Scan for the cell matching the given text and deliver its [x, y] coordinate at center. 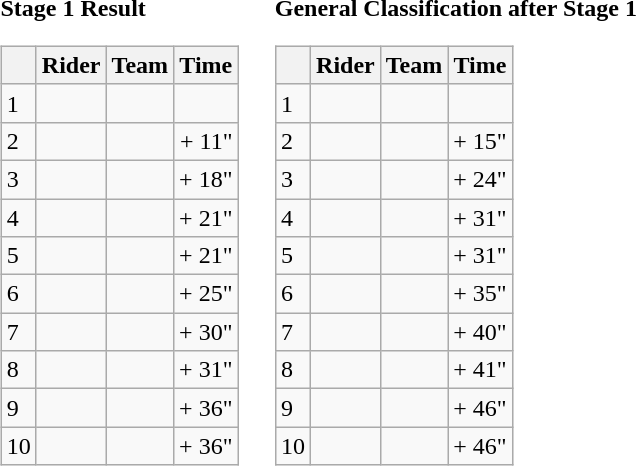
+ 24" [480, 179]
+ 40" [480, 332]
+ 30" [206, 332]
+ 35" [480, 294]
+ 15" [480, 141]
+ 25" [206, 294]
+ 41" [480, 370]
+ 11" [206, 141]
+ 18" [206, 179]
